Locate the cell with the specified text and output its (X, Y) center coordinate. 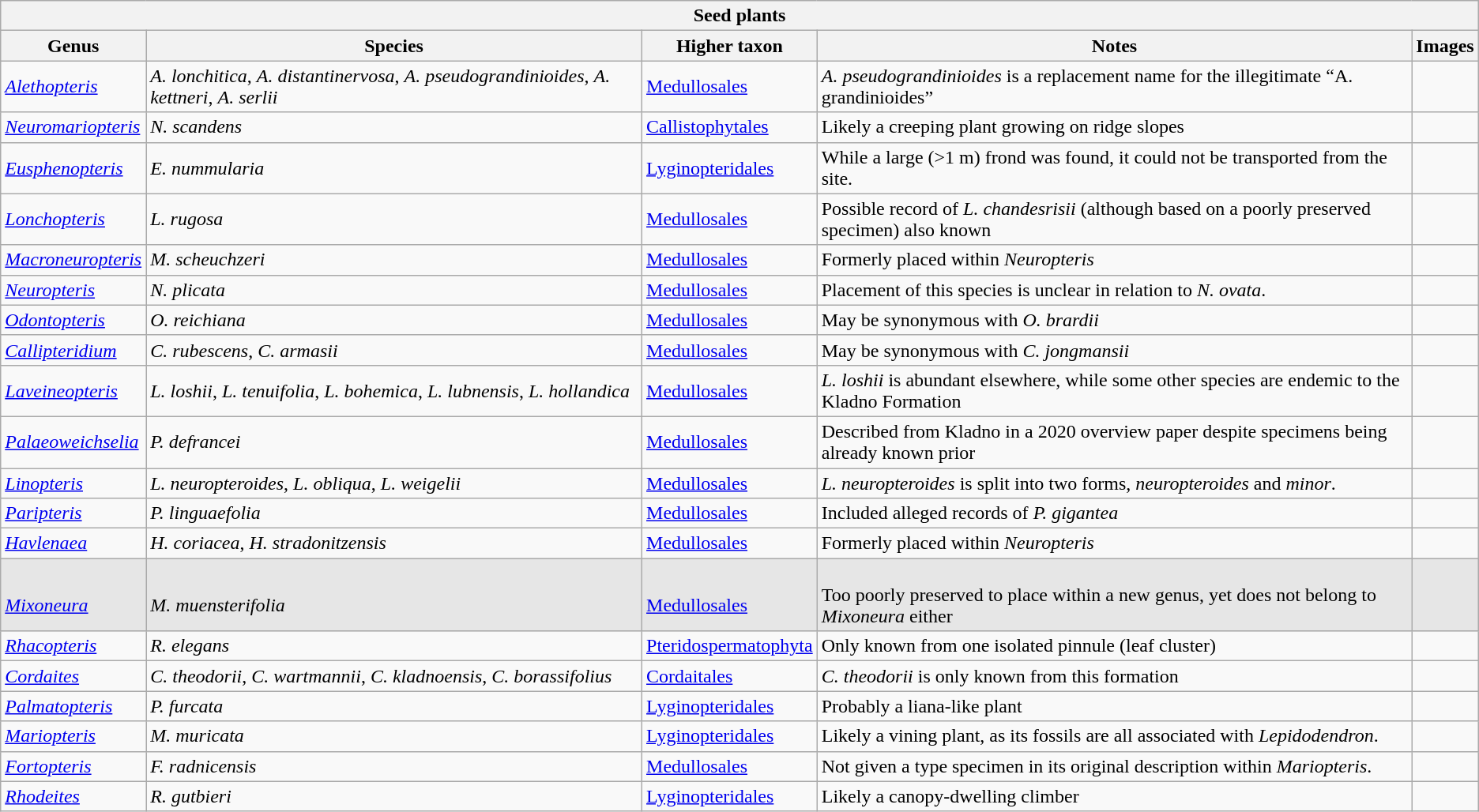
Palmatopteris (73, 706)
Described from Kladno in a 2020 overview paper despite specimens being already known prior (1114, 442)
R. elegans (394, 646)
C. theodorii is only known from this formation (1114, 676)
P. furcata (394, 706)
L. neuropteroides, L. obliqua, L. weigelii (394, 483)
Likely a creeping plant growing on ridge slopes (1114, 127)
Seed plants (739, 16)
L. rugosa (394, 220)
Genus (73, 46)
Only known from one isolated pinnule (leaf cluster) (1114, 646)
L. loshii, L. tenuifolia, L. bohemica, L. lubnensis, L. hollandica (394, 390)
Higher taxon (730, 46)
H. coriacea, H. stradonitzensis (394, 543)
O. reichiana (394, 320)
Callipteridium (73, 350)
Paripteris (73, 513)
Palaeoweichselia (73, 442)
Odontopteris (73, 320)
May be synonymous with O. brardii (1114, 320)
Macroneuropteris (73, 260)
Linopteris (73, 483)
Probably a liana-like plant (1114, 706)
While a large (>1 m) frond was found, it could not be transported from the site. (1114, 167)
Rhodeites (73, 796)
Neuropteris (73, 290)
Placement of this species is unclear in relation to N. ovata. (1114, 290)
P. linguaefolia (394, 513)
Included alleged records of P. gigantea (1114, 513)
Notes (1114, 46)
L. neuropteroides is split into two forms, neuropteroides and minor. (1114, 483)
Lonchopteris (73, 220)
N. plicata (394, 290)
Fortopteris (73, 766)
Likely a vining plant, as its fossils are all associated with Lepidodendron. (1114, 736)
Mixoneura (73, 595)
Species (394, 46)
Havlenaea (73, 543)
Cordaites (73, 676)
Neuromariopteris (73, 127)
C. theodorii, C. wartmannii, C. kladnoensis, C. borassifolius (394, 676)
Rhacopteris (73, 646)
Eusphenopteris (73, 167)
Likely a canopy-dwelling climber (1114, 796)
A. pseudograndinioides is a replacement name for the illegitimate “A. grandinioides” (1114, 87)
M. scheuchzeri (394, 260)
Mariopteris (73, 736)
L. loshii is abundant elsewhere, while some other species are endemic to the Kladno Formation (1114, 390)
Not given a type specimen in its original description within Mariopteris. (1114, 766)
F. radnicensis (394, 766)
C. rubescens, C. armasii (394, 350)
Pteridospermatophyta (730, 646)
M. muricata (394, 736)
Alethopteris (73, 87)
Images (1445, 46)
R. gutbieri (394, 796)
M. muensterifolia (394, 595)
P. defrancei (394, 442)
Cordaitales (730, 676)
Callistophytales (730, 127)
N. scandens (394, 127)
Too poorly preserved to place within a new genus, yet does not belong to Mixoneura either (1114, 595)
E. nummularia (394, 167)
A. lonchitica, A. distantinervosa, A. pseudograndinioides, A. kettneri, A. serlii (394, 87)
Laveineopteris (73, 390)
May be synonymous with C. jongmansii (1114, 350)
Possible record of L. chandesrisii (although based on a poorly preserved specimen) also known (1114, 220)
